Detect which cell encompasses the target text, then output its (X, Y) center coordinate. 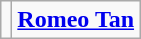
Romeo Tan (76, 20)
